Detect which cell encompasses the target text, then output its (x, y) center coordinate. 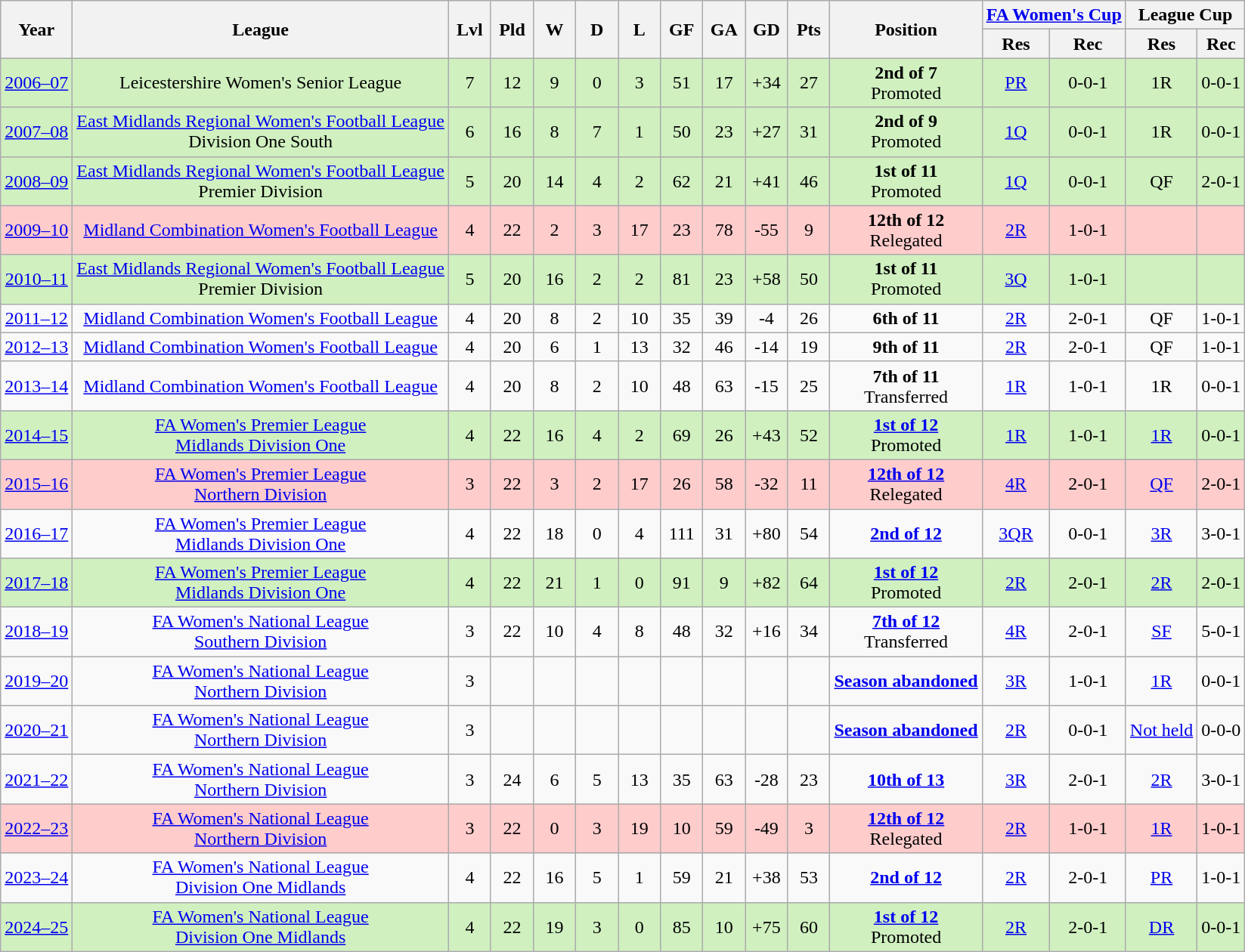
2021–22 (36, 780)
East Midlands Regional Women's Football LeagueDivision One South (261, 131)
Year (36, 29)
14 (555, 181)
24 (512, 780)
62 (682, 181)
2012–13 (36, 347)
-32 (767, 484)
2016–17 (36, 533)
3QR (1016, 533)
+38 (767, 878)
2022–23 (36, 828)
2020–21 (36, 730)
Leicestershire Women's Senior League (261, 83)
2010–11 (36, 280)
0-0-0 (1222, 730)
GF (682, 29)
81 (682, 280)
91 (682, 583)
GD (767, 29)
D (597, 29)
10th of 13 (906, 780)
-14 (767, 347)
+27 (767, 131)
SF (1161, 632)
-55 (767, 230)
53 (809, 878)
FA Women's Premier LeagueNorthern Division (261, 484)
39 (724, 318)
60 (809, 926)
18 (555, 533)
2008–09 (36, 181)
34 (809, 632)
2009–10 (36, 230)
2019–20 (36, 682)
54 (809, 533)
51 (682, 83)
2011–12 (36, 318)
9th of 11 (906, 347)
2017–18 (36, 583)
FA Women's National LeagueSouthern Division (261, 632)
+80 (767, 533)
+16 (767, 632)
Lvl (469, 29)
6th of 11 (906, 318)
2024–25 (36, 926)
5-0-1 (1222, 632)
Not held (1161, 730)
2nd of 7Promoted (906, 83)
-49 (767, 828)
3Q (1016, 280)
85 (682, 926)
+41 (767, 181)
+82 (767, 583)
Position (906, 29)
27 (809, 83)
2nd of 9Promoted (906, 131)
League Cup (1185, 15)
+75 (767, 926)
52 (809, 435)
FA Women's Cup (1054, 15)
2007–08 (36, 131)
-15 (767, 385)
-4 (767, 318)
2023–24 (36, 878)
7th of 11Transferred (906, 385)
L (640, 29)
25 (809, 385)
12 (512, 83)
78 (724, 230)
7th of 12Transferred (906, 632)
W (555, 29)
2006–07 (36, 83)
69 (682, 435)
11 (809, 484)
DR (1161, 926)
2014–15 (36, 435)
64 (809, 583)
2013–14 (36, 385)
+43 (767, 435)
58 (724, 484)
League (261, 29)
Pts (809, 29)
111 (682, 533)
+58 (767, 280)
Pld (512, 29)
+34 (767, 83)
GA (724, 29)
2018–19 (36, 632)
-28 (767, 780)
2015–16 (36, 484)
